From the cell containing the given text, extract its center point as (x, y) coordinate. 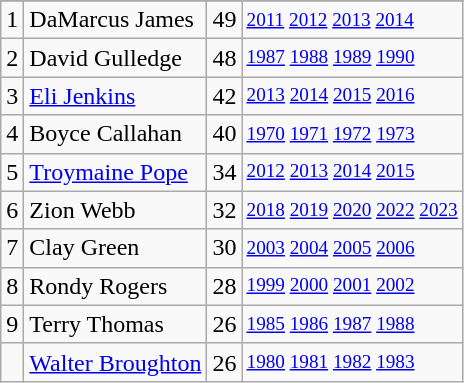
5 (12, 172)
Boyce Callahan (116, 134)
9 (12, 324)
2 (12, 58)
42 (224, 96)
2018 2019 2020 2022 2023 (352, 210)
2013 2014 2015 2016 (352, 96)
49 (224, 20)
2003 2004 2005 2006 (352, 248)
7 (12, 248)
8 (12, 286)
2011 2012 2013 2014 (352, 20)
6 (12, 210)
1999 2000 2001 2002 (352, 286)
40 (224, 134)
1980 1981 1982 1983 (352, 362)
Rondy Rogers (116, 286)
Clay Green (116, 248)
2012 2013 2014 2015 (352, 172)
28 (224, 286)
4 (12, 134)
Troymaine Pope (116, 172)
30 (224, 248)
David Gulledge (116, 58)
34 (224, 172)
1985 1986 1987 1988 (352, 324)
DaMarcus James (116, 20)
Eli Jenkins (116, 96)
1970 1971 1972 1973 (352, 134)
Zion Webb (116, 210)
Walter Broughton (116, 362)
3 (12, 96)
1987 1988 1989 1990 (352, 58)
48 (224, 58)
Terry Thomas (116, 324)
1 (12, 20)
32 (224, 210)
